From the cell containing the given text, extract its center point as [X, Y] coordinate. 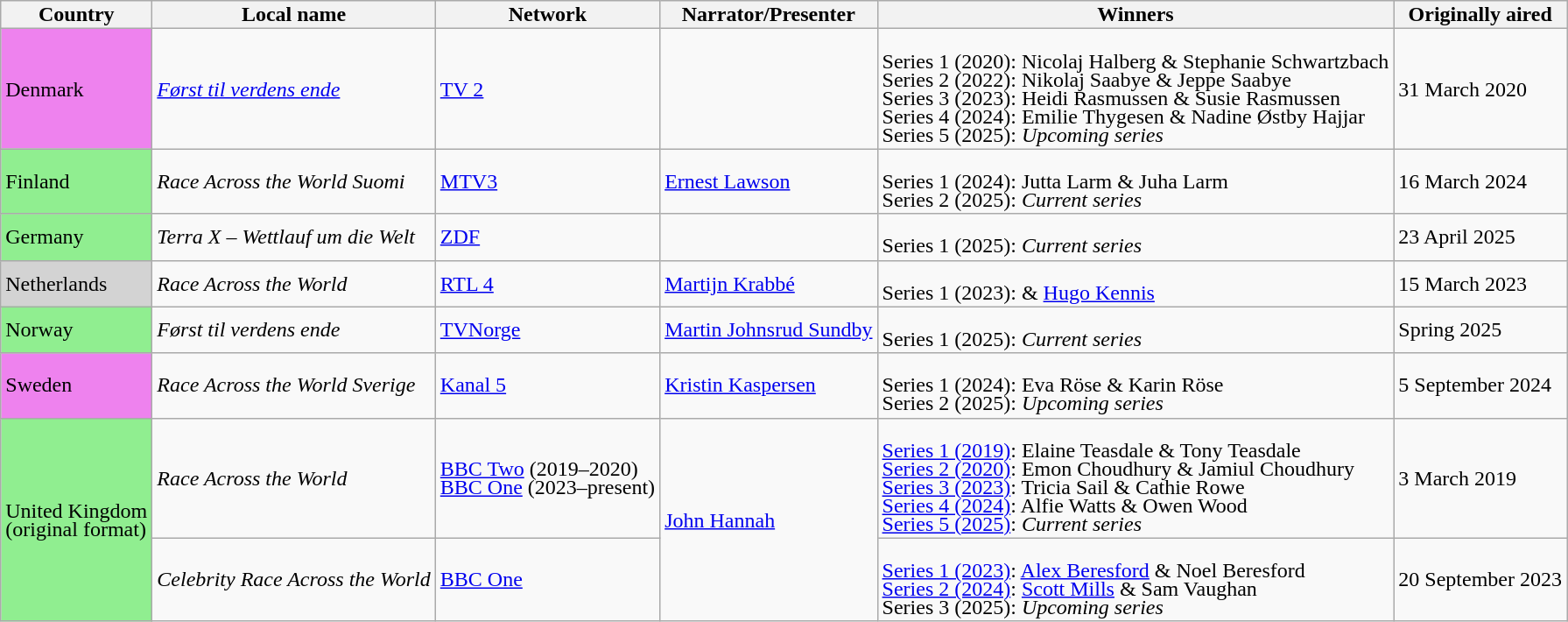
Norway [77, 329]
Terra X – Wettlauf um die Welt [294, 237]
RTL 4 [547, 284]
Winners [1136, 15]
15 March 2023 [1480, 284]
TVNorge [547, 329]
Martijn Krabbé [769, 284]
23 April 2025 [1480, 237]
Germany [77, 237]
3 March 2019 [1480, 478]
Race Across the World Sverige [294, 385]
Spring 2025 [1480, 329]
31 March 2020 [1480, 89]
Network [547, 15]
Originally aired [1480, 15]
ZDF [547, 237]
TV 2 [547, 89]
Finland [77, 181]
Series 1 (2023): & Hugo Kennis [1136, 284]
Kanal 5 [547, 385]
BBC Two (2019–2020)BBC One (2023–present) [547, 478]
Series 1 (2024): Eva Röse & Karin Röse Series 2 (2025): Upcoming series [1136, 385]
Ernest Lawson [769, 181]
Martin Johnsrud Sundby [769, 329]
Local name [294, 15]
Series 1 (2023): Alex Beresford & Noel Beresford Series 2 (2024): Scott Mills & Sam Vaughan Series 3 (2025): Upcoming series [1136, 580]
BBC One [547, 580]
Series 1 (2024): Jutta Larm & Juha Larm Series 2 (2025): Current series [1136, 181]
16 March 2024 [1480, 181]
Netherlands [77, 284]
Narrator/Presenter [769, 15]
Denmark [77, 89]
Sweden [77, 385]
Celebrity Race Across the World [294, 580]
MTV3 [547, 181]
United Kingdom(original format) [77, 520]
20 September 2023 [1480, 580]
Country [77, 15]
John Hannah [769, 520]
5 September 2024 [1480, 385]
Kristin Kaspersen [769, 385]
Race Across the World Suomi [294, 181]
